Provide the (X, Y) coordinate of the cell's center where the given text is located.  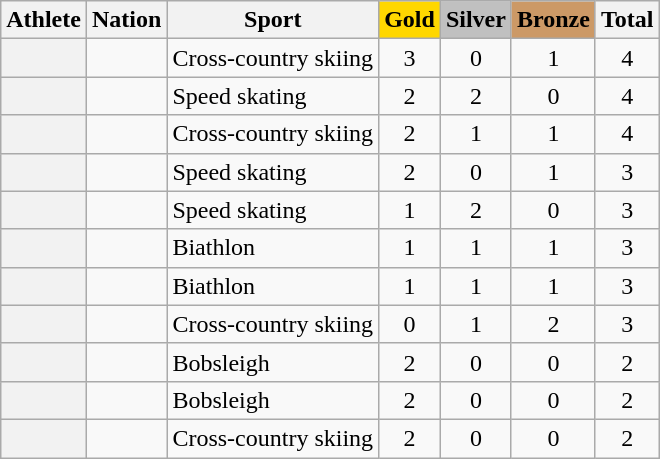
Gold (410, 20)
Bronze (553, 20)
Nation (126, 20)
Total (627, 20)
Silver (476, 20)
Athlete (44, 20)
Sport (273, 20)
